Search for the cell housing the specified text and yield its [X, Y] center coordinate. 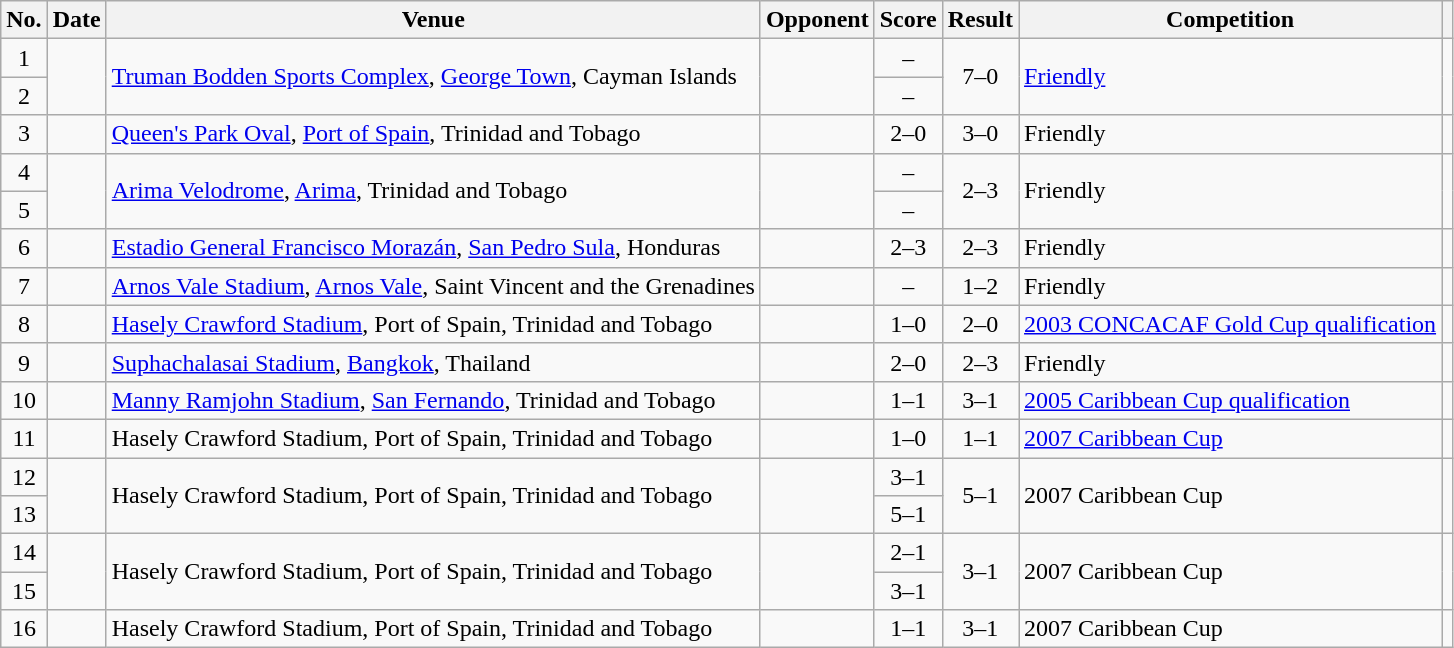
Arima Velodrome, Arima, Trinidad and Tobago [433, 191]
7–0 [980, 77]
Manny Ramjohn Stadium, San Fernando, Trinidad and Tobago [433, 400]
12 [24, 477]
2003 CONCACAF Gold Cup qualification [1230, 324]
Venue [433, 20]
Date [76, 20]
Arnos Vale Stadium, Arnos Vale, Saint Vincent and the Grenadines [433, 286]
Score [908, 20]
3 [24, 134]
4 [24, 172]
8 [24, 324]
Suphachalasai Stadium, Bangkok, Thailand [433, 362]
2 [24, 96]
10 [24, 400]
14 [24, 553]
Estadio General Francisco Morazán, San Pedro Sula, Honduras [433, 248]
13 [24, 515]
11 [24, 438]
Competition [1230, 20]
15 [24, 591]
Result [980, 20]
Opponent [817, 20]
2–1 [908, 553]
6 [24, 248]
2005 Caribbean Cup qualification [1230, 400]
No. [24, 20]
1 [24, 58]
16 [24, 629]
3–0 [980, 134]
1–2 [980, 286]
Queen's Park Oval, Port of Spain, Trinidad and Tobago [433, 134]
5 [24, 210]
7 [24, 286]
9 [24, 362]
Truman Bodden Sports Complex, George Town, Cayman Islands [433, 77]
